Detect which cell encompasses the target text, then output its (x, y) center coordinate. 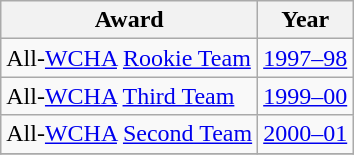
All-WCHA Rookie Team (130, 58)
Year (306, 20)
Award (130, 20)
1997–98 (306, 58)
2000–01 (306, 134)
All-WCHA Second Team (130, 134)
All-WCHA Third Team (130, 96)
1999–00 (306, 96)
